Pinpoint the cell where the given text exists, returning its (x, y) midpoint coordinate. 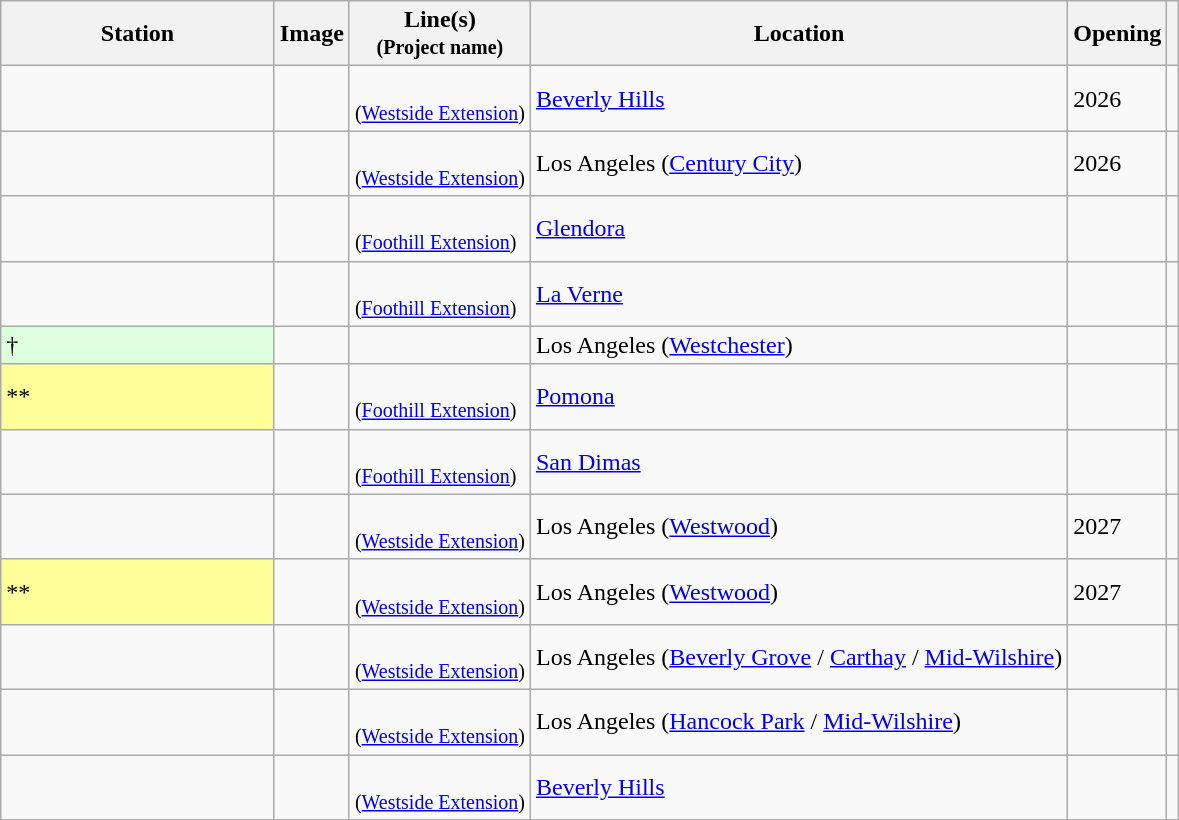
Los Angeles (Hancock Park / Mid-Wilshire) (798, 722)
Los Angeles (Century City) (798, 164)
Los Angeles (Westchester) (798, 345)
Line(s)(Project name) (440, 34)
Opening (1118, 34)
Image (312, 34)
San Dimas (798, 462)
† (138, 345)
Location (798, 34)
La Verne (798, 294)
Los Angeles (Beverly Grove / Carthay / Mid-Wilshire) (798, 656)
Station (138, 34)
Pomona (798, 396)
Glendora (798, 228)
